Return the (X, Y) coordinate for the center point of the cell that contains the specified text.  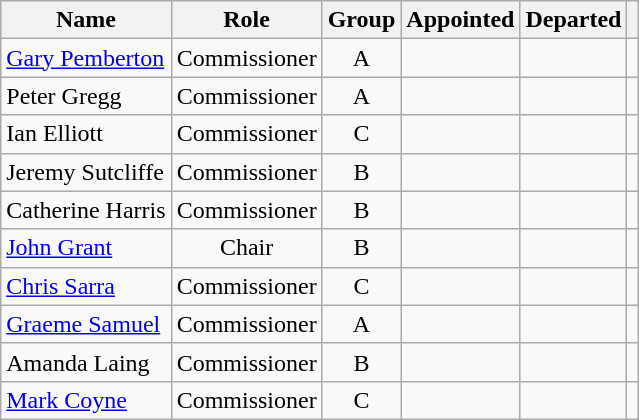
Ian Elliott (86, 134)
Chris Sarra (86, 286)
Departed (574, 20)
Group (362, 20)
Graeme Samuel (86, 324)
John Grant (86, 248)
Gary Pemberton (86, 58)
Amanda Laing (86, 362)
Appointed (460, 20)
Catherine Harris (86, 210)
Name (86, 20)
Jeremy Sutcliffe (86, 172)
Chair (246, 248)
Role (246, 20)
Peter Gregg (86, 96)
Mark Coyne (86, 400)
